Determine the [X, Y] coordinate at the center of the cell enclosing the given text.  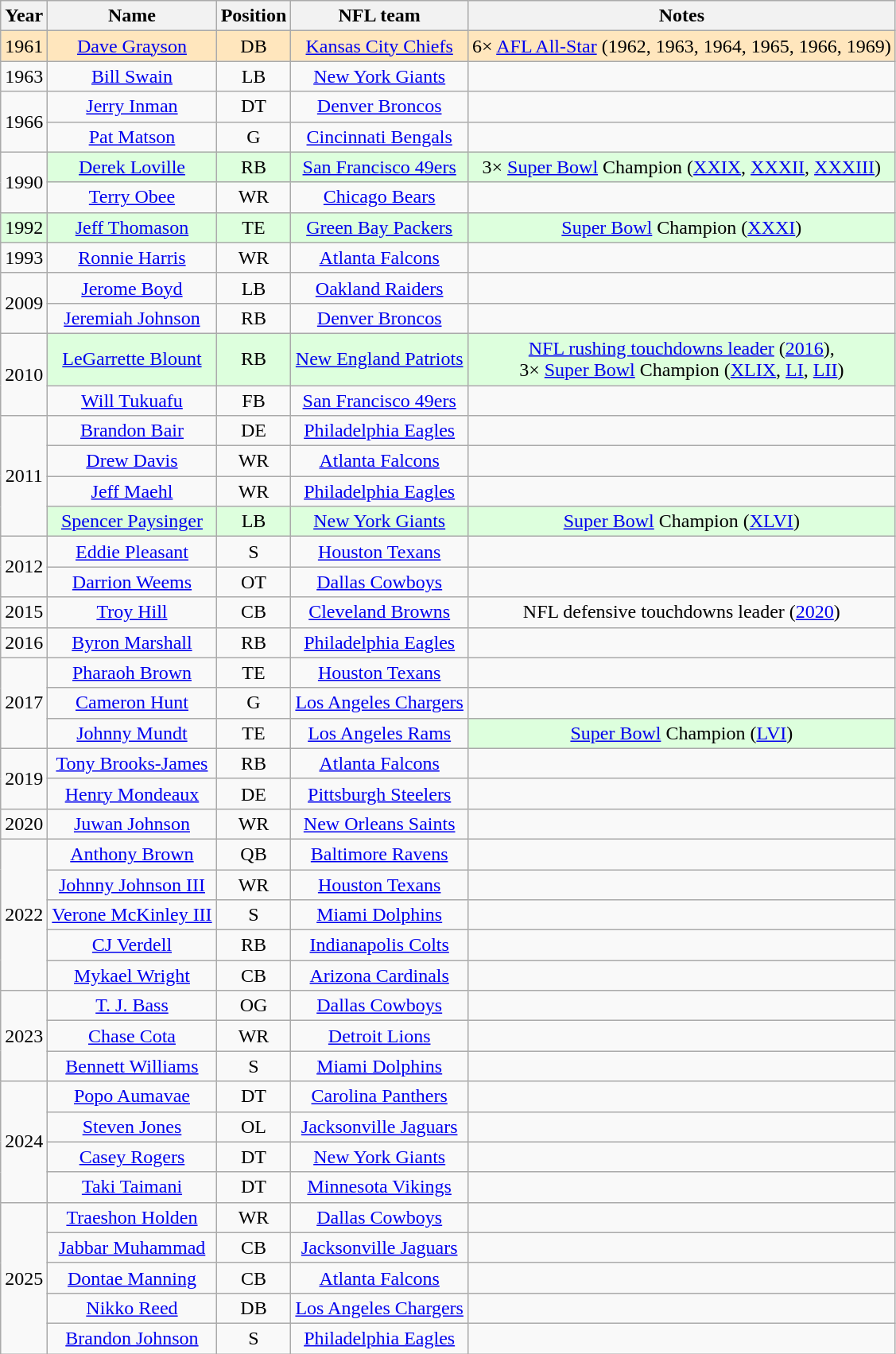
2022 [24, 914]
NFL rushing touchdowns leader (2016),3× Super Bowl Champion (XLIX, LI, LII) [681, 359]
Derek Loville [132, 167]
Ronnie Harris [132, 258]
Tony Brooks-James [132, 763]
Dontae Manning [132, 1278]
Green Bay Packers [380, 227]
2011 [24, 476]
Popo Aumavae [132, 1096]
Detroit Lions [380, 1036]
LeGarrette Blount [132, 359]
1993 [24, 258]
Bill Swain [132, 76]
Chase Cota [132, 1036]
1966 [24, 122]
Brandon Johnson [132, 1338]
2009 [24, 303]
Casey Rogers [132, 1157]
Jabbar Muhammad [132, 1247]
Notes [681, 16]
Carolina Panthers [380, 1096]
Jeff Maehl [132, 491]
Drew Davis [132, 461]
Super Bowl Champion (LVI) [681, 733]
Indianapolis Colts [380, 945]
OG [254, 1006]
1961 [24, 46]
2012 [24, 567]
QB [254, 854]
OT [254, 582]
Jerry Inman [132, 107]
Jeff Thomason [132, 227]
Taki Taimani [132, 1187]
2017 [24, 703]
Minnesota Vikings [380, 1187]
Pharaoh Brown [132, 673]
Jerome Boyd [132, 288]
FB [254, 400]
Troy Hill [132, 612]
Super Bowl Champion (XXXI) [681, 227]
Cincinnati Bengals [380, 137]
Darrion Weems [132, 582]
2016 [24, 642]
2023 [24, 1036]
Baltimore Ravens [380, 854]
Cameron Hunt [132, 703]
T. J. Bass [132, 1006]
OL [254, 1127]
2025 [24, 1278]
Year [24, 16]
Johnny Mundt [132, 733]
2024 [24, 1142]
New England Patriots [380, 359]
1992 [24, 227]
Terry Obee [132, 197]
Chicago Bears [380, 197]
2020 [24, 824]
1990 [24, 182]
New Orleans Saints [380, 824]
CJ Verdell [132, 945]
3× Super Bowl Champion (XXIX, XXXII, XXXIII) [681, 167]
Steven Jones [132, 1127]
Juwan Johnson [132, 824]
NFL team [380, 16]
2015 [24, 612]
Brandon Bair [132, 431]
Pat Matson [132, 137]
1963 [24, 76]
Nikko Reed [132, 1308]
Dave Grayson [132, 46]
Johnny Johnson III [132, 885]
NFL defensive touchdowns leader (2020) [681, 612]
Eddie Pleasant [132, 552]
Mykael Wright [132, 976]
Position [254, 16]
Cleveland Browns [380, 612]
Pittsburgh Steelers [380, 793]
Byron Marshall [132, 642]
Anthony Brown [132, 854]
Super Bowl Champion (XLVI) [681, 522]
Oakland Raiders [380, 288]
Verone McKinley III [132, 915]
Will Tukuafu [132, 400]
6× AFL All-Star (1962, 1963, 1964, 1965, 1966, 1969) [681, 46]
2019 [24, 778]
2010 [24, 374]
Jeremiah Johnson [132, 318]
Traeshon Holden [132, 1217]
Name [132, 16]
Bennett Williams [132, 1066]
Arizona Cardinals [380, 976]
Henry Mondeaux [132, 793]
Kansas City Chiefs [380, 46]
Spencer Paysinger [132, 522]
Los Angeles Rams [380, 733]
